Return the [x, y] coordinate for the center point of the cell that contains the specified text.  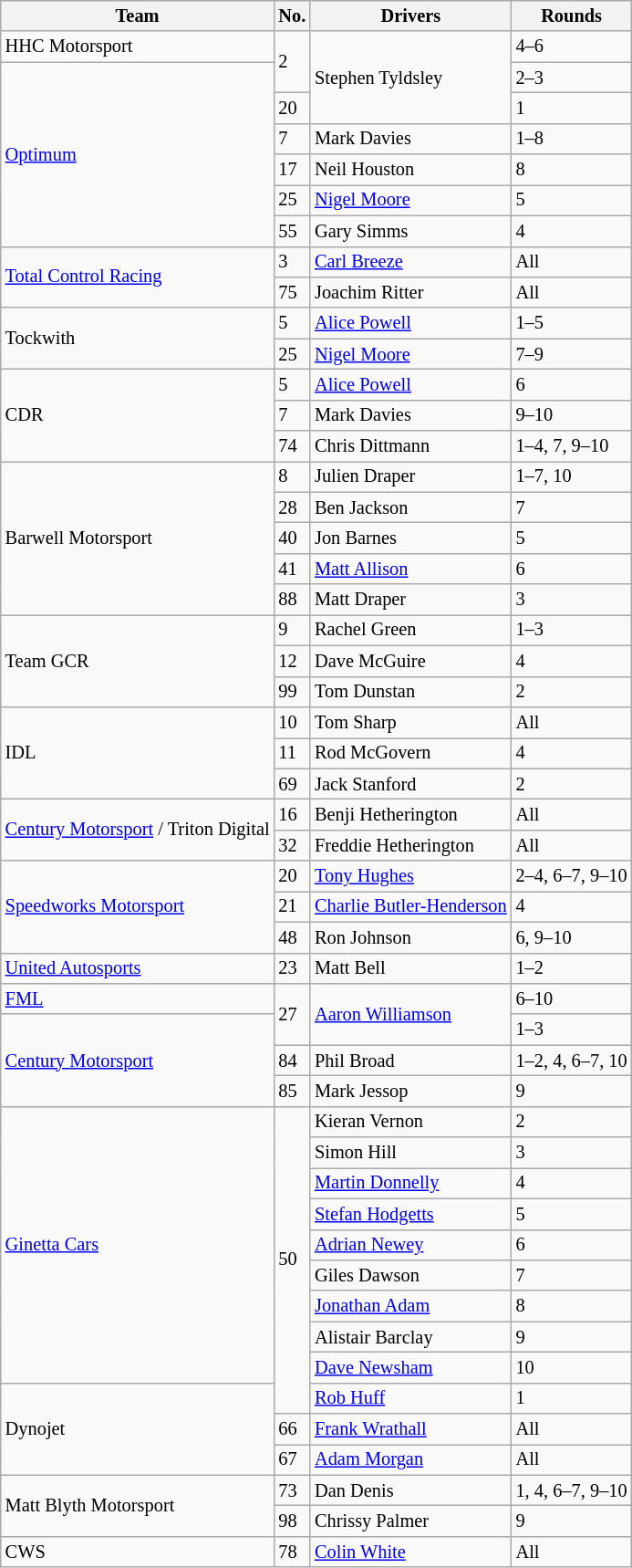
Stefan Hodgetts [410, 1214]
Matt Allison [410, 569]
No. [292, 16]
Neil Houston [410, 170]
United Autosports [138, 968]
16 [292, 814]
75 [292, 292]
21 [292, 906]
Jack Stanford [410, 784]
99 [292, 692]
Century Motorsport [138, 1061]
Ben Jackson [410, 507]
6–10 [572, 998]
1–7, 10 [572, 476]
40 [292, 538]
Dynojet [138, 1429]
HHC Motorsport [138, 47]
9–10 [572, 415]
27 [292, 1013]
41 [292, 569]
Stephen Tyldsley [410, 77]
FML [138, 998]
Adrian Newey [410, 1245]
Jonathan Adam [410, 1306]
1–2 [572, 968]
Total Control Racing [138, 277]
Tom Dunstan [410, 692]
1–8 [572, 139]
IDL [138, 752]
Dan Denis [410, 1490]
Joachim Ritter [410, 292]
74 [292, 446]
Matt Draper [410, 600]
Simon Hill [410, 1153]
4–6 [572, 47]
11 [292, 753]
Team GCR [138, 661]
Barwell Motorsport [138, 538]
23 [292, 968]
Rachel Green [410, 630]
Martin Donnelly [410, 1183]
Century Motorsport / Triton Digital [138, 829]
2–3 [572, 78]
Phil Broad [410, 1061]
Colin White [410, 1552]
Adam Morgan [410, 1459]
Optimum [138, 154]
1–4, 7, 9–10 [572, 446]
Carl Breeze [410, 262]
CDR [138, 414]
Rob Huff [410, 1398]
Charlie Butler-Henderson [410, 906]
78 [292, 1552]
CWS [138, 1552]
Freddie Hetherington [410, 845]
12 [292, 661]
Gary Simms [410, 231]
84 [292, 1061]
Rounds [572, 16]
Alistair Barclay [410, 1337]
88 [292, 600]
28 [292, 507]
Benji Hetherington [410, 814]
17 [292, 170]
Julien Draper [410, 476]
Drivers [410, 16]
32 [292, 845]
Matt Blyth Motorsport [138, 1506]
Ron Johnson [410, 937]
Tony Hughes [410, 876]
48 [292, 937]
6, 9–10 [572, 937]
Chris Dittmann [410, 446]
Chrissy Palmer [410, 1521]
Giles Dawson [410, 1275]
Aaron Williamson [410, 1013]
Mark Jessop [410, 1091]
73 [292, 1490]
7–9 [572, 354]
Team [138, 16]
98 [292, 1521]
Dave McGuire [410, 661]
Tom Sharp [410, 722]
1–5 [572, 323]
1–2, 4, 6–7, 10 [572, 1061]
50 [292, 1260]
Rod McGovern [410, 753]
Jon Barnes [410, 538]
Tockwith [138, 338]
69 [292, 784]
2–4, 6–7, 9–10 [572, 876]
Dave Newsham [410, 1367]
66 [292, 1429]
85 [292, 1091]
Speedworks Motorsport [138, 907]
Matt Bell [410, 968]
55 [292, 231]
Frank Wrathall [410, 1429]
Ginetta Cars [138, 1245]
Kieran Vernon [410, 1122]
1, 4, 6–7, 9–10 [572, 1490]
67 [292, 1459]
